Locate the cell with the specified text and output its [X, Y] center coordinate. 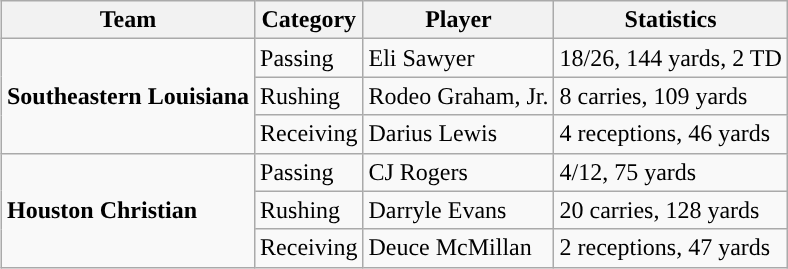
Team [128, 20]
Player [458, 20]
18/26, 144 yards, 2 TD [670, 58]
Darryle Evans [458, 210]
Houston Christian [128, 210]
20 carries, 128 yards [670, 210]
Statistics [670, 20]
8 carries, 109 yards [670, 96]
4 receptions, 46 yards [670, 134]
Eli Sawyer [458, 58]
2 receptions, 47 yards [670, 248]
4/12, 75 yards [670, 172]
CJ Rogers [458, 172]
Darius Lewis [458, 134]
Category [309, 20]
Southeastern Louisiana [128, 96]
Rodeo Graham, Jr. [458, 96]
Deuce McMillan [458, 248]
